Provide the [x, y] coordinate of the cell's center where the given text is located.  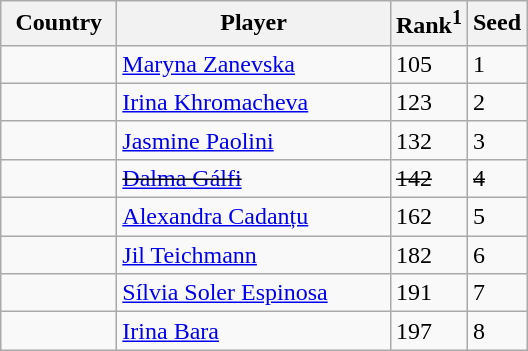
Rank1 [428, 24]
Jil Teichmann [254, 255]
123 [428, 102]
Alexandra Cadanțu [254, 217]
105 [428, 64]
Jasmine Paolini [254, 140]
191 [428, 293]
Dalma Gálfi [254, 178]
162 [428, 217]
8 [496, 331]
3 [496, 140]
Maryna Zanevska [254, 64]
2 [496, 102]
Irina Khromacheva [254, 102]
Player [254, 24]
Irina Bara [254, 331]
7 [496, 293]
Sílvia Soler Espinosa [254, 293]
1 [496, 64]
182 [428, 255]
5 [496, 217]
6 [496, 255]
4 [496, 178]
132 [428, 140]
Seed [496, 24]
142 [428, 178]
197 [428, 331]
Country [59, 24]
